Determine the (x, y) coordinate at the center of the cell enclosing the given text.  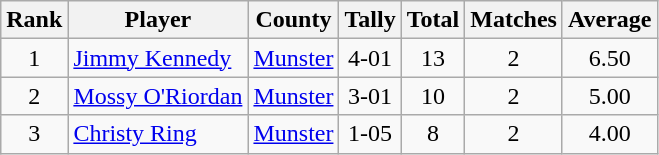
3 (34, 134)
Tally (370, 20)
4-01 (370, 58)
5.00 (610, 96)
Christy Ring (158, 134)
1 (34, 58)
Player (158, 20)
1-05 (370, 134)
Rank (34, 20)
Total (433, 20)
Average (610, 20)
Matches (514, 20)
Mossy O'Riordan (158, 96)
13 (433, 58)
10 (433, 96)
Jimmy Kennedy (158, 58)
8 (433, 134)
3-01 (370, 96)
6.50 (610, 58)
County (294, 20)
4.00 (610, 134)
